Identify which cell holds the provided text, then report its [x, y] central coordinate. 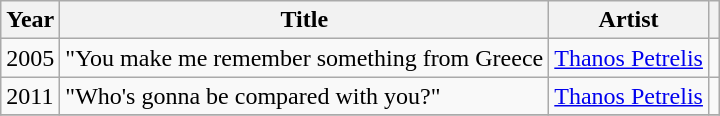
Title [304, 20]
"You make me remember something from Greece [304, 58]
Year [30, 20]
Artist [629, 20]
2005 [30, 58]
2011 [30, 96]
"Who's gonna be compared with you?" [304, 96]
